For the text-containing cell, return its midpoint in (X, Y) coordinate format. 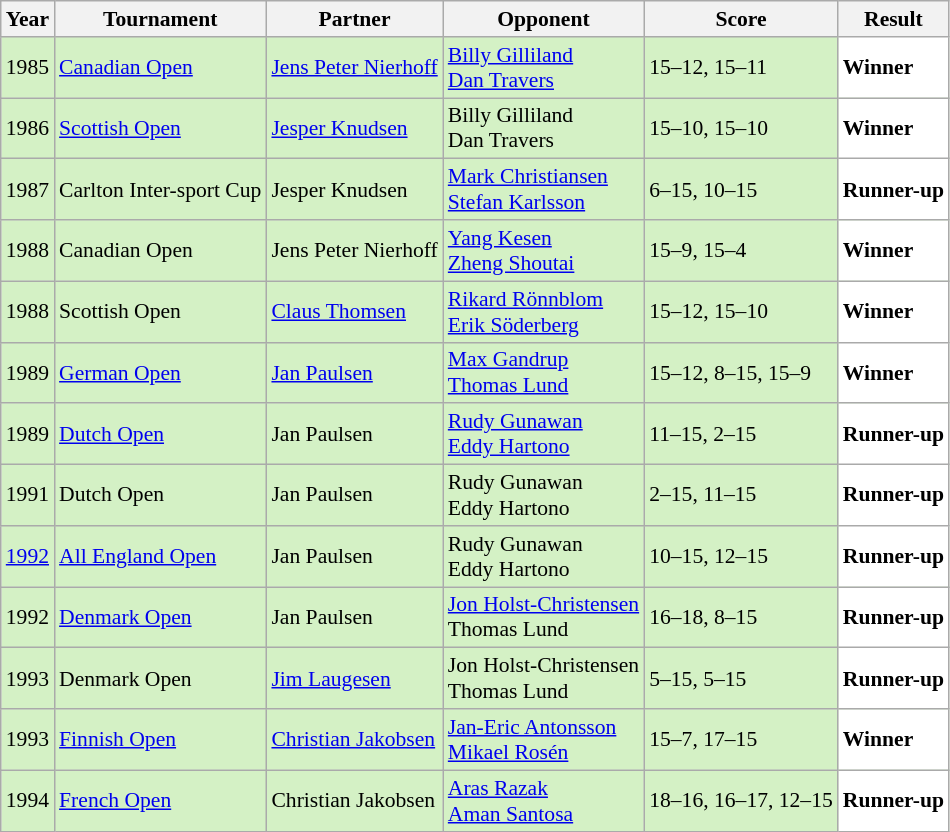
Rikard Rönnblom Erik Söderberg (544, 312)
5–15, 5–15 (741, 678)
Jan-Eric Antonsson Mikael Rosén (544, 740)
11–15, 2–15 (741, 434)
Max Gandrup Thomas Lund (544, 372)
Carlton Inter-sport Cup (160, 190)
Opponent (544, 19)
Jim Laugesen (354, 678)
Year (28, 19)
15–12, 15–10 (741, 312)
15–10, 15–10 (741, 128)
German Open (160, 372)
1986 (28, 128)
1991 (28, 496)
All England Open (160, 556)
Tournament (160, 19)
15–12, 8–15, 15–9 (741, 372)
1987 (28, 190)
Aras Razak Aman Santosa (544, 800)
1994 (28, 800)
15–7, 17–15 (741, 740)
Score (741, 19)
Yang Kesen Zheng Shoutai (544, 250)
Claus Thomsen (354, 312)
Partner (354, 19)
18–16, 16–17, 12–15 (741, 800)
2–15, 11–15 (741, 496)
1985 (28, 68)
6–15, 10–15 (741, 190)
10–15, 12–15 (741, 556)
Mark Christiansen Stefan Karlsson (544, 190)
French Open (160, 800)
16–18, 8–15 (741, 618)
Result (894, 19)
15–12, 15–11 (741, 68)
Finnish Open (160, 740)
15–9, 15–4 (741, 250)
